Determine the [X, Y] coordinate at the center of the cell enclosing the given text.  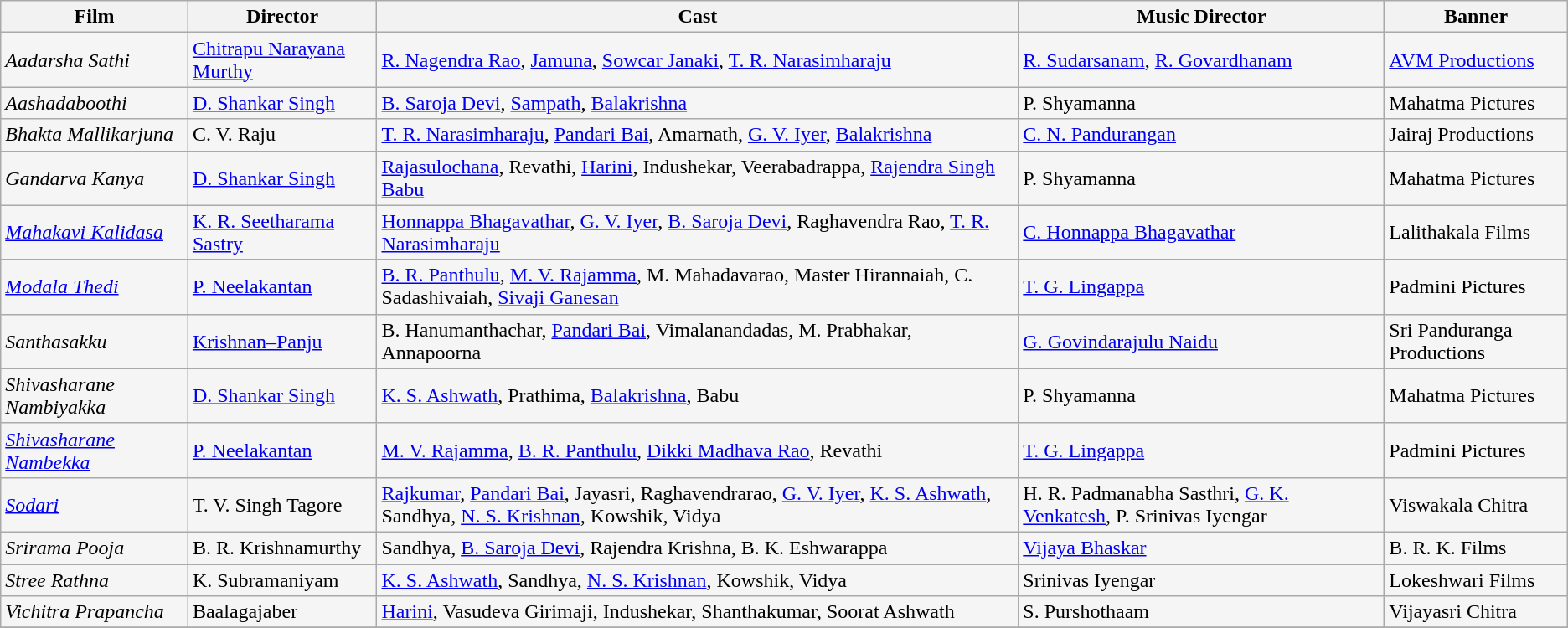
K. R. Seetharama Sastry [282, 233]
B. Hanumanthachar, Pandari Bai, Vimalanandadas, M. Prabhakar, Annapoorna [698, 342]
T. V. Singh Tagore [282, 504]
Stree Rathna [95, 580]
AVM Productions [1476, 60]
Srinivas Iyengar [1201, 580]
Baalagajaber [282, 612]
G. Govindarajulu Naidu [1201, 342]
Modala Thedi [95, 286]
Vichitra Prapancha [95, 612]
C. Honnappa Bhagavathar [1201, 233]
S. Purshothaam [1201, 612]
C. V. Raju [282, 135]
Chitrapu Narayana Murthy [282, 60]
Rajasulochana, Revathi, Harini, Indushekar, Veerabadrappa, Rajendra Singh Babu [698, 178]
Director [282, 17]
R. Sudarsanam, R. Govardhanam [1201, 60]
B. R. Panthulu, M. V. Rajamma, M. Mahadavarao, Master Hirannaiah, C. Sadashivaiah, Sivaji Ganesan [698, 286]
Music Director [1201, 17]
B. Saroja Devi, Sampath, Balakrishna [698, 103]
B. R. Krishnamurthy [282, 548]
Jairaj Productions [1476, 135]
Shivasharane Nambiyakka [95, 395]
Gandarva Kanya [95, 178]
Rajkumar, Pandari Bai, Jayasri, Raghavendrarao, G. V. Iyer, K. S. Ashwath, Sandhya, N. S. Krishnan, Kowshik, Vidya [698, 504]
Honnappa Bhagavathar, G. V. Iyer, B. Saroja Devi, Raghavendra Rao, T. R. Narasimharaju [698, 233]
Mahakavi Kalidasa [95, 233]
M. V. Rajamma, B. R. Panthulu, Dikki Madhava Rao, Revathi [698, 450]
Vijaya Bhaskar [1201, 548]
Banner [1476, 17]
Sodari [95, 504]
Shivasharane Nambekka [95, 450]
K. Subramaniyam [282, 580]
C. N. Pandurangan [1201, 135]
Lokeshwari Films [1476, 580]
Santhasakku [95, 342]
Viswakala Chitra [1476, 504]
K. S. Ashwath, Prathima, Balakrishna, Babu [698, 395]
Lalithakala Films [1476, 233]
R. Nagendra Rao, Jamuna, Sowcar Janaki, T. R. Narasimharaju [698, 60]
K. S. Ashwath, Sandhya, N. S. Krishnan, Kowshik, Vidya [698, 580]
Aadarsha Sathi [95, 60]
T. R. Narasimharaju, Pandari Bai, Amarnath, G. V. Iyer, Balakrishna [698, 135]
Vijayasri Chitra [1476, 612]
H. R. Padmanabha Sasthri, G. K. Venkatesh, P. Srinivas Iyengar [1201, 504]
Cast [698, 17]
Krishnan–Panju [282, 342]
Aashadaboothi [95, 103]
Film [95, 17]
Srirama Pooja [95, 548]
Bhakta Mallikarjuna [95, 135]
B. R. K. Films [1476, 548]
Harini, Vasudeva Girimaji, Indushekar, Shanthakumar, Soorat Ashwath [698, 612]
Sri Panduranga Productions [1476, 342]
Sandhya, B. Saroja Devi, Rajendra Krishna, B. K. Eshwarappa [698, 548]
